Capture the cell that displays the provided text and extract its (x, y) central coordinate. 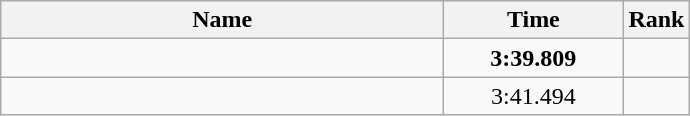
Time (534, 20)
3:41.494 (534, 96)
Rank (656, 20)
Name (222, 20)
3:39.809 (534, 58)
